For the text-containing cell, return its midpoint in [X, Y] coordinate format. 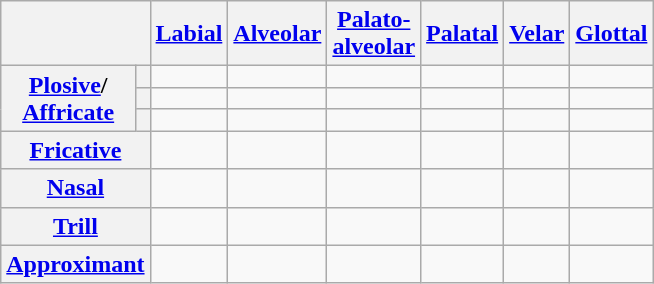
Velar [537, 34]
Approximant [76, 264]
Nasal [76, 188]
Glottal [612, 34]
Fricative [76, 150]
Palatal [462, 34]
Labial [189, 34]
Alveolar [278, 34]
Trill [76, 226]
Palato-alveolar [374, 34]
Plosive/Affricate [68, 98]
